Scan for the cell matching the given text and deliver its (x, y) coordinate at center. 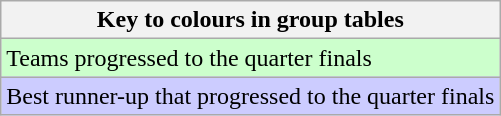
Key to colours in group tables (250, 20)
Teams progressed to the quarter finals (250, 58)
Best runner-up that progressed to the quarter finals (250, 96)
